Locate the cell with the specified text and output its (x, y) center coordinate. 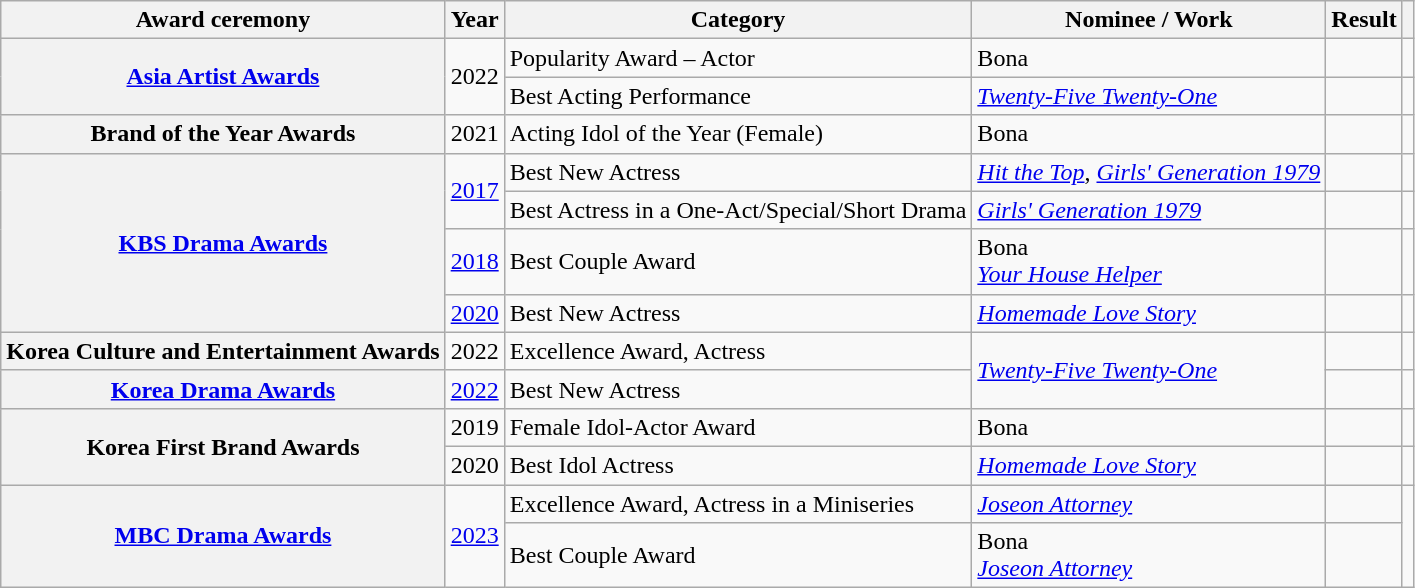
Nominee / Work (1149, 20)
KBS Drama Awards (223, 242)
Best Actress in a One-Act/Special/Short Drama (738, 210)
Korea Drama Awards (223, 389)
Result (1364, 20)
2017 (474, 191)
Excellence Award, Actress in a Miniseries (738, 503)
Hit the Top, Girls' Generation 1979 (1149, 172)
Girls' Generation 1979 (1149, 210)
Female Idol-Actor Award (738, 427)
2018 (474, 262)
Brand of the Year Awards (223, 134)
Asia Artist Awards (223, 77)
Acting Idol of the Year (Female) (738, 134)
Best Acting Performance (738, 96)
2023 (474, 536)
2019 (474, 427)
Korea Culture and Entertainment Awards (223, 351)
Award ceremony (223, 20)
Excellence Award, Actress (738, 351)
MBC Drama Awards (223, 536)
2021 (474, 134)
Joseon Attorney (1149, 503)
Popularity Award – Actor (738, 58)
Korea First Brand Awards (223, 446)
Category (738, 20)
Bona Joseon Attorney (1149, 556)
Bona Your House Helper (1149, 262)
Best Idol Actress (738, 465)
Year (474, 20)
